Output the [X, Y] coordinate of the center of the cell containing the given text.  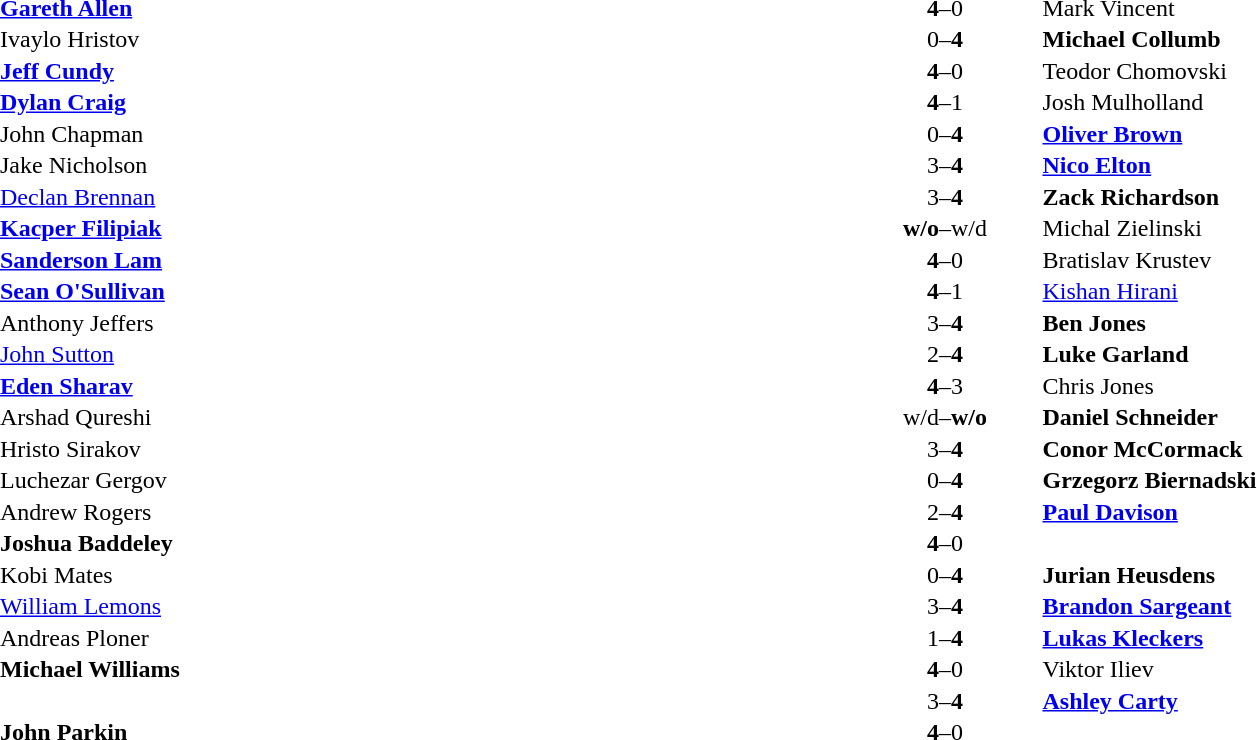
4–3 [944, 386]
w/d–w/o [944, 417]
w/o–w/d [944, 229]
1–4 [944, 638]
